Determine the (x, y) coordinate at the center of the cell enclosing the given text.  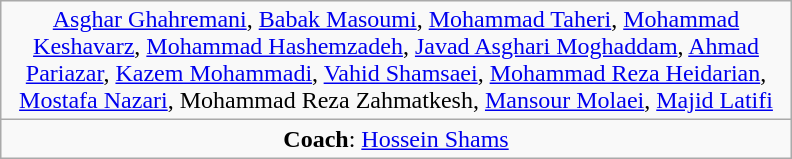
Coach: Hossein Shams (396, 139)
